Determine the (X, Y) coordinate at the center of the cell enclosing the given text.  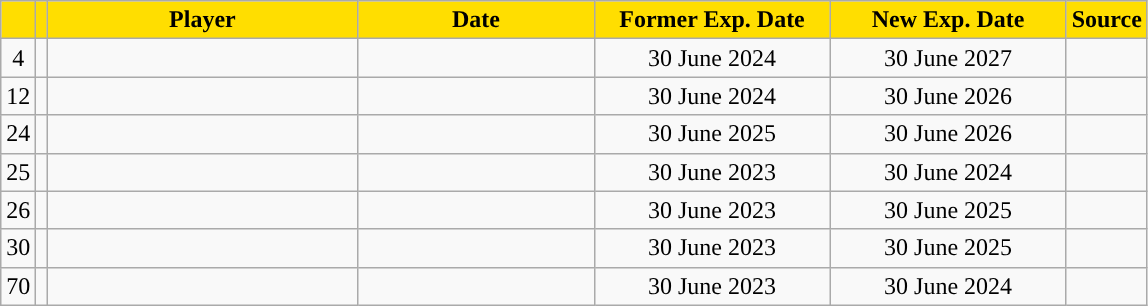
Source (1106, 20)
Player (202, 20)
70 (18, 286)
30 June 2027 (948, 58)
Date (476, 20)
4 (18, 58)
24 (18, 134)
12 (18, 96)
30 (18, 248)
26 (18, 210)
New Exp. Date (948, 20)
25 (18, 172)
Former Exp. Date (712, 20)
